Detect which cell encompasses the target text, then output its (X, Y) center coordinate. 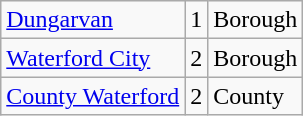
Dungarvan (93, 20)
County (256, 96)
1 (196, 20)
Waterford City (93, 58)
County Waterford (93, 96)
